Pinpoint the cell where the given text exists, returning its [X, Y] midpoint coordinate. 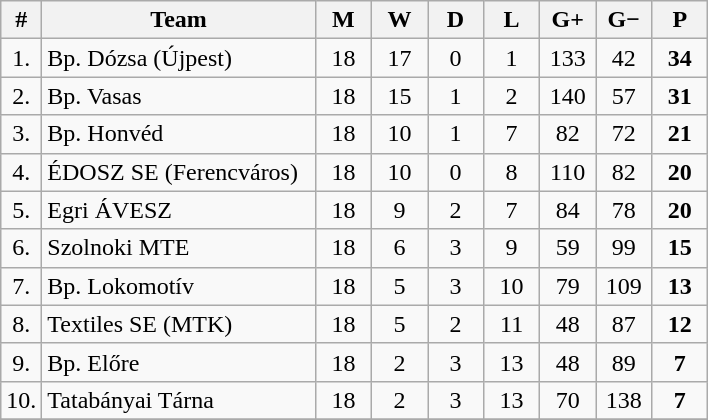
89 [624, 362]
133 [568, 58]
9. [22, 362]
P [680, 20]
Team [179, 20]
57 [624, 96]
7. [22, 286]
59 [568, 248]
W [399, 20]
87 [624, 324]
ÉDOSZ SE (Ferencváros) [179, 172]
L [512, 20]
Bp. Lokomotív [179, 286]
M [343, 20]
140 [568, 96]
78 [624, 210]
1. [22, 58]
Szolnoki MTE [179, 248]
109 [624, 286]
6 [399, 248]
Tatabányai Tárna [179, 400]
17 [399, 58]
72 [624, 134]
12 [680, 324]
10. [22, 400]
84 [568, 210]
99 [624, 248]
# [22, 20]
4. [22, 172]
31 [680, 96]
11 [512, 324]
Bp. Dózsa (Újpest) [179, 58]
6. [22, 248]
2. [22, 96]
8. [22, 324]
G− [624, 20]
Textiles SE (MTK) [179, 324]
34 [680, 58]
Bp. Honvéd [179, 134]
G+ [568, 20]
3. [22, 134]
Egri ÁVESZ [179, 210]
8 [512, 172]
D [456, 20]
138 [624, 400]
42 [624, 58]
21 [680, 134]
5. [22, 210]
79 [568, 286]
110 [568, 172]
Bp. Vasas [179, 96]
70 [568, 400]
Bp. Előre [179, 362]
